Identify which cell holds the provided text, then report its (x, y) central coordinate. 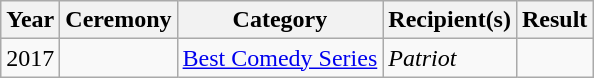
2017 (30, 58)
Year (30, 20)
Patriot (450, 58)
Category (280, 20)
Best Comedy Series (280, 58)
Ceremony (118, 20)
Recipient(s) (450, 20)
Result (554, 20)
